Search for the cell housing the specified text and yield its (x, y) center coordinate. 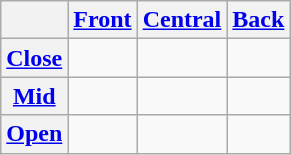
Front (102, 20)
Open (34, 134)
Back (258, 20)
Central (182, 20)
Mid (34, 96)
Close (34, 58)
